Pinpoint the cell where the given text exists, returning its [x, y] midpoint coordinate. 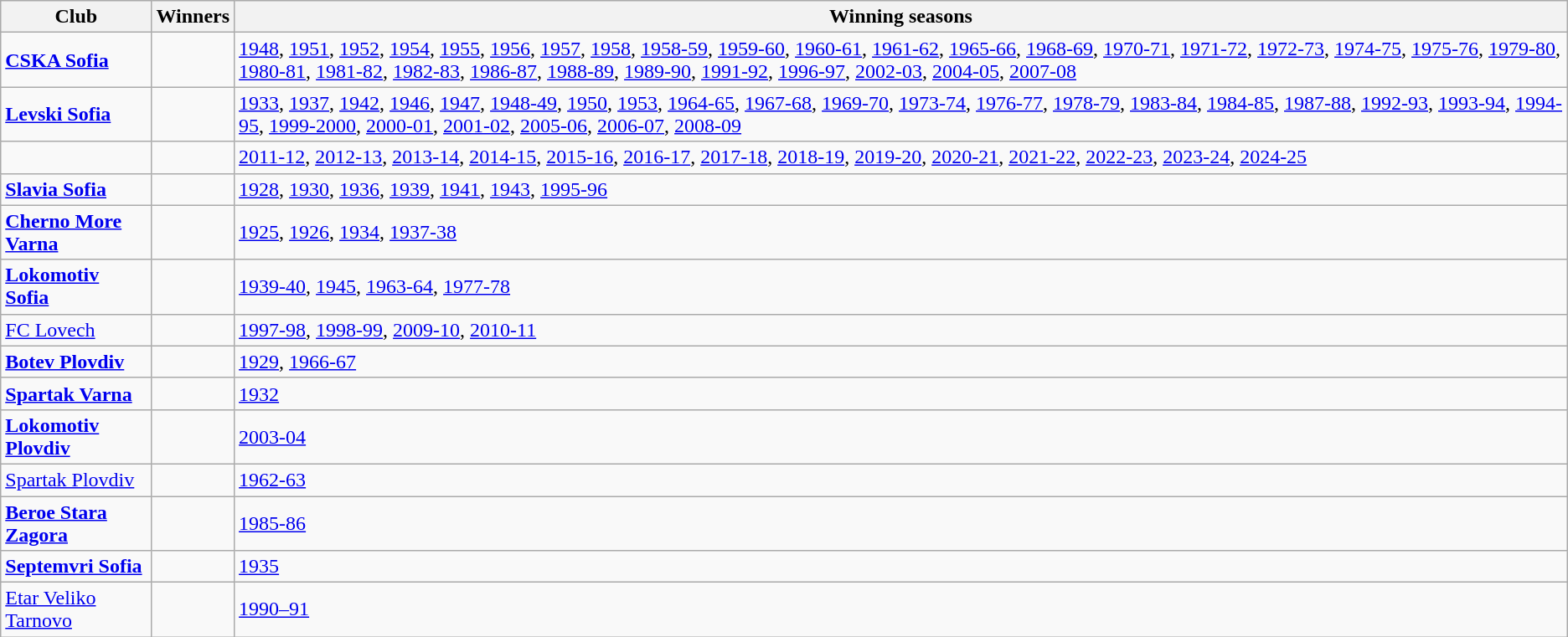
Botev Plovdiv [76, 362]
Club [76, 17]
Slavia Sofia [76, 189]
Lokomotiv Plovdiv [76, 437]
1935 [901, 567]
Spartak Varna [76, 393]
1985-86 [901, 522]
Lokomotiv Sofia [76, 286]
Winners [193, 17]
Beroe Stara Zagora [76, 522]
1925, 1926, 1934, 1937-38 [901, 233]
2011-12, 2012-13, 2013-14, 2014-15, 2015-16, 2016-17, 2017-18, 2018-19, 2019-20, 2020-21, 2021-22, 2022-23, 2023-24, 2024-25 [901, 157]
CSKA Sofia [76, 60]
1939-40, 1945, 1963-64, 1977-78 [901, 286]
Etar Veliko Tarnovo [76, 609]
1997-98, 1998-99, 2009-10, 2010-11 [901, 330]
Septemvri Sofia [76, 567]
1962-63 [901, 480]
1990–91 [901, 609]
1929, 1966-67 [901, 362]
1932 [901, 393]
Levski Sofia [76, 114]
2003-04 [901, 437]
Winning seasons [901, 17]
FC Lovech [76, 330]
Spartak Plovdiv [76, 480]
1928, 1930, 1936, 1939, 1941, 1943, 1995-96 [901, 189]
Cherno More Varna [76, 233]
